Search for the cell housing the specified text and yield its [x, y] center coordinate. 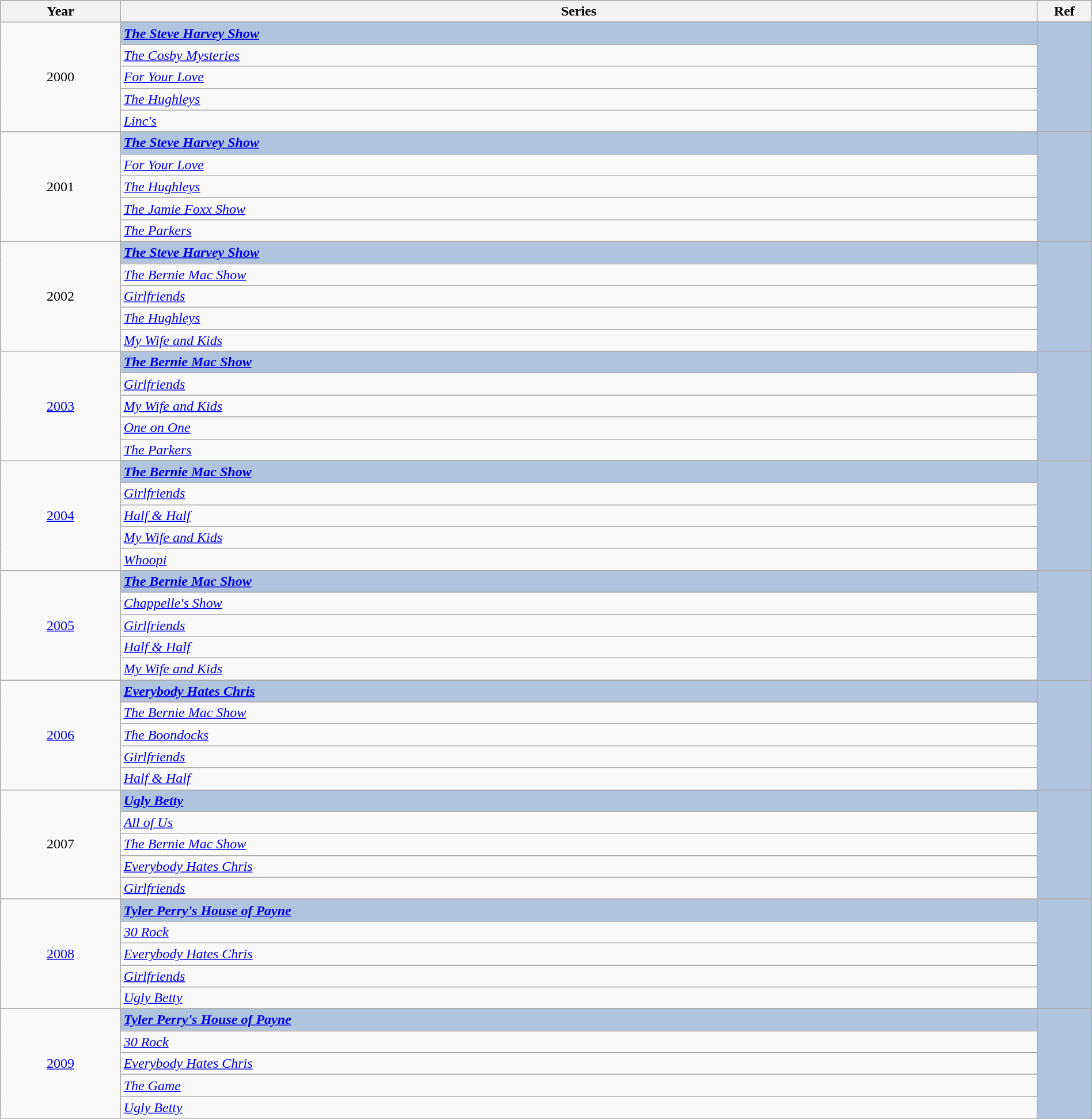
2007 [60, 844]
2009 [60, 1064]
Series [578, 12]
Whoopi [578, 559]
Chappelle's Show [578, 603]
2003 [60, 406]
2004 [60, 515]
2000 [60, 77]
The Cosby Mysteries [578, 55]
2006 [60, 735]
One on One [578, 428]
All of Us [578, 822]
The Game [578, 1086]
The Jamie Foxx Show [578, 208]
2005 [60, 625]
2001 [60, 187]
Year [60, 12]
Linc's [578, 121]
2008 [60, 954]
2002 [60, 296]
Ref [1064, 12]
The Boondocks [578, 735]
